Provide the (X, Y) coordinate of the cell's center where the given text is located.  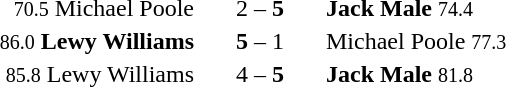
5 – 1 (260, 41)
